Find where the given text appears and provide that cell's center as (x, y) coordinate. 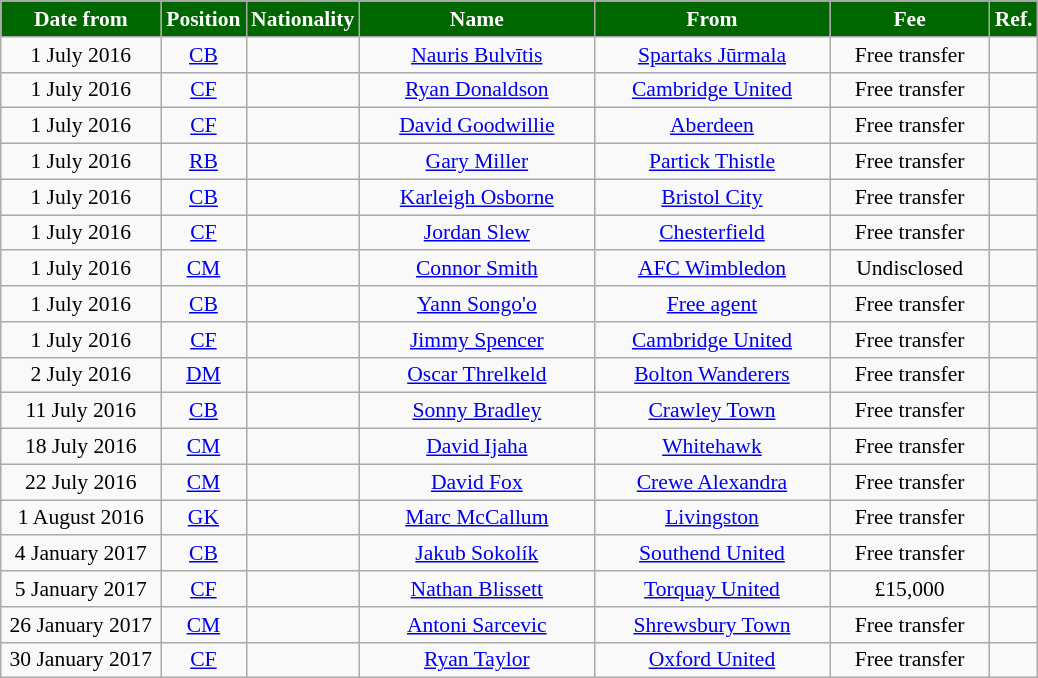
11 July 2016 (81, 411)
Date from (81, 19)
Livingston (712, 518)
Southend United (712, 554)
Fee (910, 19)
Nathan Blissett (476, 589)
Bolton Wanderers (712, 375)
Gary Miller (476, 162)
5 January 2017 (81, 589)
Nauris Bulvītis (476, 55)
Partick Thistle (712, 162)
Shrewsbury Town (712, 625)
Marc McCallum (476, 518)
30 January 2017 (81, 660)
Crewe Alexandra (712, 482)
4 January 2017 (81, 554)
Spartaks Jūrmala (712, 55)
Name (476, 19)
AFC Wimbledon (712, 269)
Jordan Slew (476, 233)
Ryan Donaldson (476, 90)
Ref. (1014, 19)
Oxford United (712, 660)
Bristol City (712, 197)
Crawley Town (712, 411)
Nationality (302, 19)
18 July 2016 (81, 447)
26 January 2017 (81, 625)
From (712, 19)
RB (204, 162)
Yann Songo'o (476, 304)
Chesterfield (712, 233)
GK (204, 518)
DM (204, 375)
Oscar Threlkeld (476, 375)
Jakub Sokolík (476, 554)
Free agent (712, 304)
Jimmy Spencer (476, 340)
22 July 2016 (81, 482)
Antoni Sarcevic (476, 625)
Ryan Taylor (476, 660)
Torquay United (712, 589)
David Goodwillie (476, 126)
Undisclosed (910, 269)
Sonny Bradley (476, 411)
Whitehawk (712, 447)
Aberdeen (712, 126)
2 July 2016 (81, 375)
Position (204, 19)
David Ijaha (476, 447)
1 August 2016 (81, 518)
£15,000 (910, 589)
Connor Smith (476, 269)
Karleigh Osborne (476, 197)
David Fox (476, 482)
